From the cell containing the given text, extract its center point as (X, Y) coordinate. 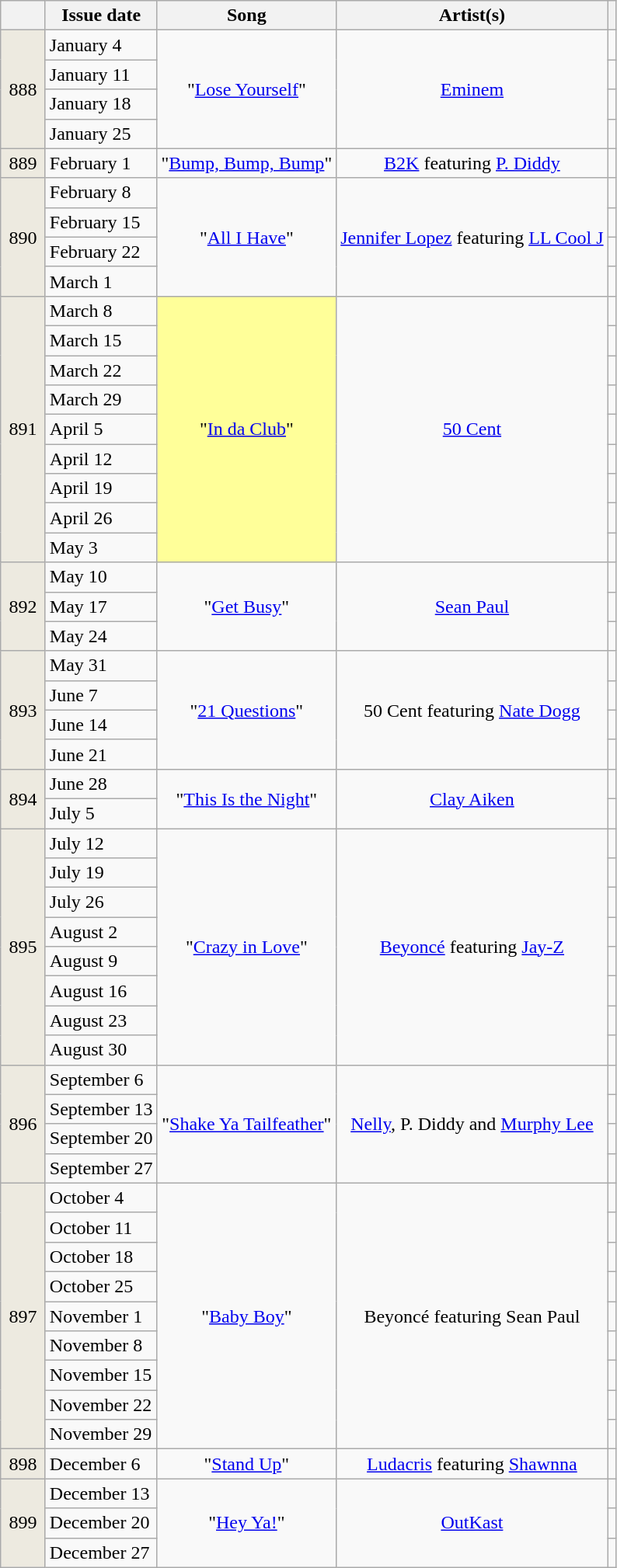
December 27 (101, 1552)
January 25 (101, 134)
July 12 (101, 843)
May 24 (101, 636)
August 16 (101, 991)
July 19 (101, 873)
December 20 (101, 1523)
899 (23, 1523)
889 (23, 163)
May 31 (101, 666)
"Crazy in Love" (247, 946)
"Baby Boy" (247, 1316)
November 29 (101, 1434)
April 19 (101, 488)
Issue date (101, 16)
Eminem (472, 89)
895 (23, 946)
Artist(s) (472, 16)
Ludacris featuring Shawnna (472, 1464)
June 14 (101, 725)
September 27 (101, 1168)
March 22 (101, 370)
"Lose Yourself" (247, 89)
March 1 (101, 281)
July 26 (101, 902)
January 11 (101, 75)
897 (23, 1316)
February 1 (101, 163)
"Stand Up" (247, 1464)
May 10 (101, 577)
March 15 (101, 340)
"21 Questions" (247, 710)
50 Cent (472, 429)
December 13 (101, 1493)
May 17 (101, 607)
898 (23, 1464)
892 (23, 607)
July 5 (101, 813)
February 15 (101, 222)
"Shake Ya Tailfeather" (247, 1124)
March 29 (101, 400)
888 (23, 89)
June 21 (101, 754)
Jennifer Lopez featuring LL Cool J (472, 237)
November 22 (101, 1405)
April 12 (101, 459)
893 (23, 710)
Clay Aiken (472, 798)
November 1 (101, 1316)
March 8 (101, 311)
Song (247, 16)
September 13 (101, 1109)
June 28 (101, 784)
Nelly, P. Diddy and Murphy Lee (472, 1124)
April 5 (101, 429)
Beyoncé featuring Sean Paul (472, 1316)
891 (23, 429)
B2K featuring P. Diddy (472, 163)
"Get Busy" (247, 607)
October 25 (101, 1286)
August 23 (101, 1020)
September 6 (101, 1080)
890 (23, 237)
August 9 (101, 961)
October 4 (101, 1198)
August 2 (101, 932)
January 18 (101, 104)
February 8 (101, 193)
January 4 (101, 45)
Sean Paul (472, 607)
August 30 (101, 1050)
December 6 (101, 1464)
November 15 (101, 1375)
May 3 (101, 548)
June 7 (101, 695)
"In da Club" (247, 429)
"Bump, Bump, Bump" (247, 163)
October 18 (101, 1257)
September 20 (101, 1139)
April 26 (101, 518)
OutKast (472, 1523)
February 22 (101, 252)
894 (23, 798)
50 Cent featuring Nate Dogg (472, 710)
"Hey Ya!" (247, 1523)
November 8 (101, 1346)
896 (23, 1124)
"This Is the Night" (247, 798)
"All I Have" (247, 237)
October 11 (101, 1227)
Beyoncé featuring Jay-Z (472, 946)
